Provide the [X, Y] coordinate of the cell's center where the given text is located.  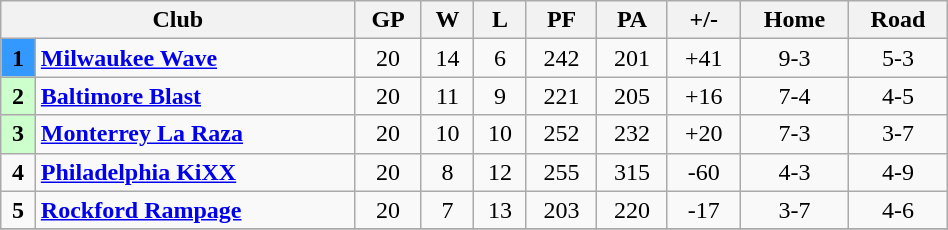
242 [561, 58]
+/- [704, 20]
7-4 [794, 96]
6 [500, 58]
9 [500, 96]
Philadelphia KiXX [195, 172]
255 [561, 172]
7-3 [794, 134]
4-3 [794, 172]
Milwaukee Wave [195, 58]
203 [561, 210]
1 [18, 58]
9-3 [794, 58]
221 [561, 96]
4-9 [898, 172]
Club [178, 20]
Rockford Rampage [195, 210]
8 [448, 172]
220 [632, 210]
5 [18, 210]
7 [448, 210]
4-6 [898, 210]
11 [448, 96]
Monterrey La Raza [195, 134]
12 [500, 172]
252 [561, 134]
+20 [704, 134]
2 [18, 96]
4 [18, 172]
W [448, 20]
PA [632, 20]
13 [500, 210]
3 [18, 134]
L [500, 20]
14 [448, 58]
+41 [704, 58]
+16 [704, 96]
GP [388, 20]
Home [794, 20]
201 [632, 58]
205 [632, 96]
232 [632, 134]
4-5 [898, 96]
315 [632, 172]
Baltimore Blast [195, 96]
-60 [704, 172]
PF [561, 20]
Road [898, 20]
5-3 [898, 58]
-17 [704, 210]
